Return [X, Y] of the center of cell containing provided text 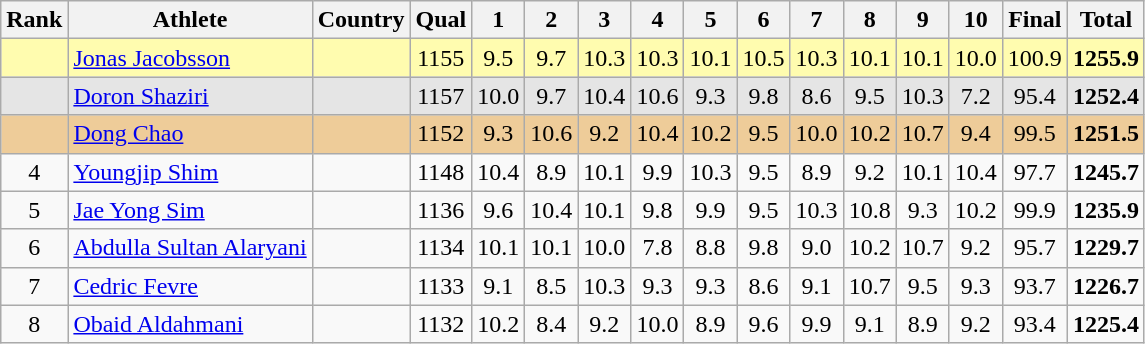
Jae Yong Sim [190, 210]
1 [498, 20]
1226.7 [1106, 286]
Cedric Fevre [190, 286]
1148 [441, 172]
1225.4 [1106, 324]
Rank [34, 20]
9.0 [816, 248]
1152 [441, 134]
10.5 [764, 58]
Athlete [190, 20]
Youngjip Shim [190, 172]
Final [1034, 20]
99.9 [1034, 210]
7.8 [658, 248]
Doron Shaziri [190, 96]
93.7 [1034, 286]
10 [976, 20]
Country [361, 20]
1245.7 [1106, 172]
1132 [441, 324]
8.5 [552, 286]
10.8 [870, 210]
8.4 [552, 324]
Obaid Aldahmani [190, 324]
Jonas Jacobsson [190, 58]
Abdulla Sultan Alaryani [190, 248]
1134 [441, 248]
100.9 [1034, 58]
Qual [441, 20]
1251.5 [1106, 134]
Dong Chao [190, 134]
2 [552, 20]
1155 [441, 58]
1255.9 [1106, 58]
1157 [441, 96]
95.4 [1034, 96]
9 [922, 20]
1133 [441, 286]
9.4 [976, 134]
99.5 [1034, 134]
97.7 [1034, 172]
1252.4 [1106, 96]
3 [604, 20]
7.2 [976, 96]
8.8 [710, 248]
93.4 [1034, 324]
1136 [441, 210]
1235.9 [1106, 210]
95.7 [1034, 248]
Total [1106, 20]
1229.7 [1106, 248]
